Return (X, Y) of the center of cell containing provided text 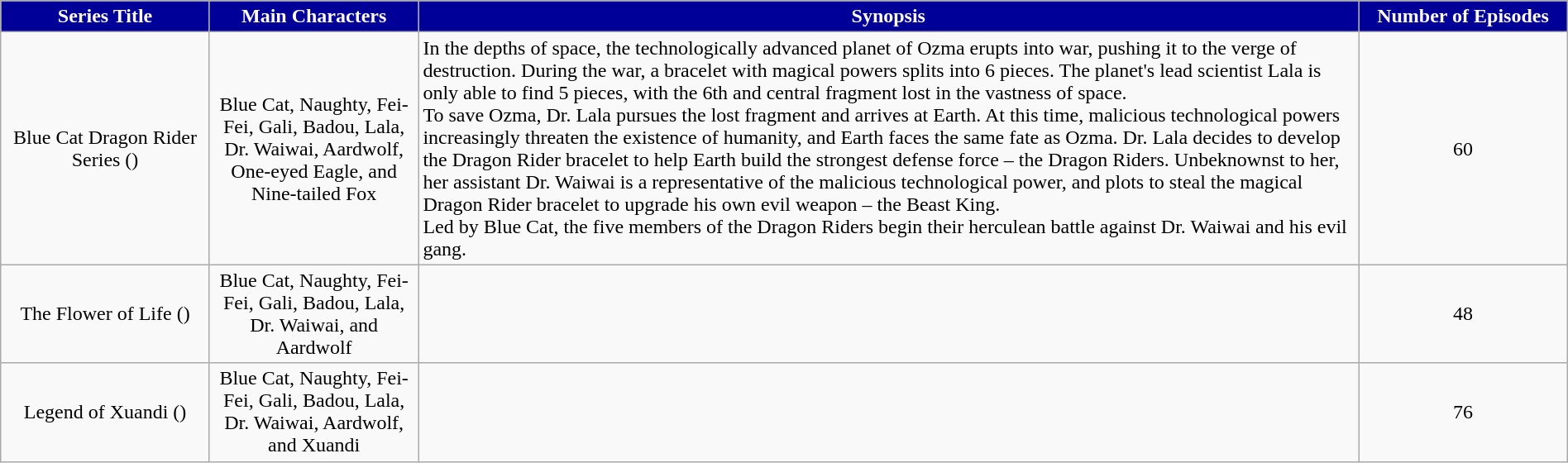
Blue Cat, Naughty, Fei-Fei, Gali, Badou, Lala, Dr. Waiwai, Aardwolf, and Xuandi (314, 412)
Series Title (106, 17)
48 (1464, 314)
60 (1464, 149)
The Flower of Life () (106, 314)
Blue Cat, Naughty, Fei-Fei, Gali, Badou, Lala, Dr. Waiwai, Aardwolf, One-eyed Eagle, and Nine-tailed Fox (314, 149)
Number of Episodes (1464, 17)
76 (1464, 412)
Main Characters (314, 17)
Blue Cat Dragon Rider Series () (106, 149)
Blue Cat, Naughty, Fei-Fei, Gali, Badou, Lala, Dr. Waiwai, and Aardwolf (314, 314)
Legend of Xuandi () (106, 412)
Synopsis (888, 17)
